For the text-containing cell, return its midpoint in (X, Y) coordinate format. 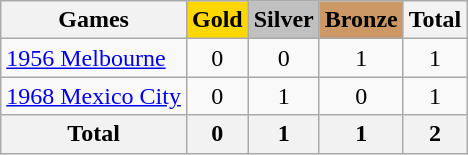
Bronze (361, 20)
2 (435, 134)
Gold (217, 20)
1968 Mexico City (94, 96)
Games (94, 20)
Silver (284, 20)
1956 Melbourne (94, 58)
